Return (x, y) of the center of cell containing provided text 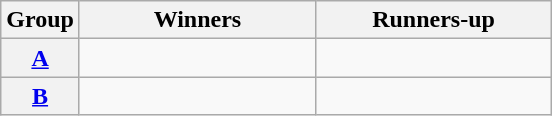
Runners-up (433, 20)
Winners (197, 20)
Group (40, 20)
B (40, 96)
A (40, 58)
